Output the [x, y] coordinate of the center of the cell containing the given text.  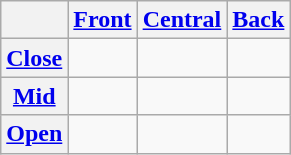
Open [34, 134]
Close [34, 58]
Back [258, 20]
Front [102, 20]
Central [182, 20]
Mid [34, 96]
